Return the (X, Y) coordinate for the center point of the cell that contains the specified text.  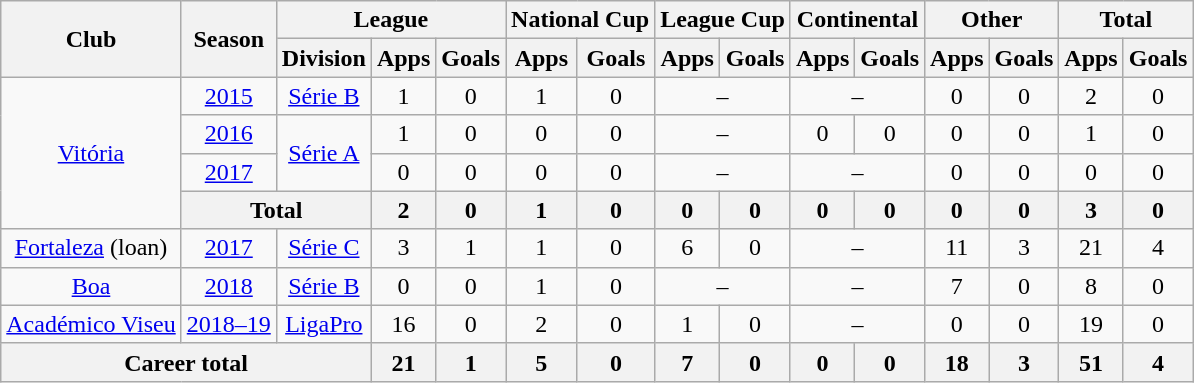
Série C (324, 248)
16 (403, 324)
Division (324, 58)
LigaPro (324, 324)
Fortaleza (loan) (91, 248)
National Cup (580, 20)
11 (957, 248)
8 (1091, 286)
Académico Viseu (91, 324)
Career total (186, 362)
6 (688, 248)
Boa (91, 286)
2016 (228, 134)
18 (957, 362)
Season (228, 39)
2015 (228, 96)
Série A (324, 153)
Club (91, 39)
19 (1091, 324)
2018 (228, 286)
2018–19 (228, 324)
51 (1091, 362)
Continental (857, 20)
Other (992, 20)
League (390, 20)
Vitória (91, 153)
League Cup (723, 20)
5 (542, 362)
